Pinpoint the cell where the given text exists, returning its (x, y) midpoint coordinate. 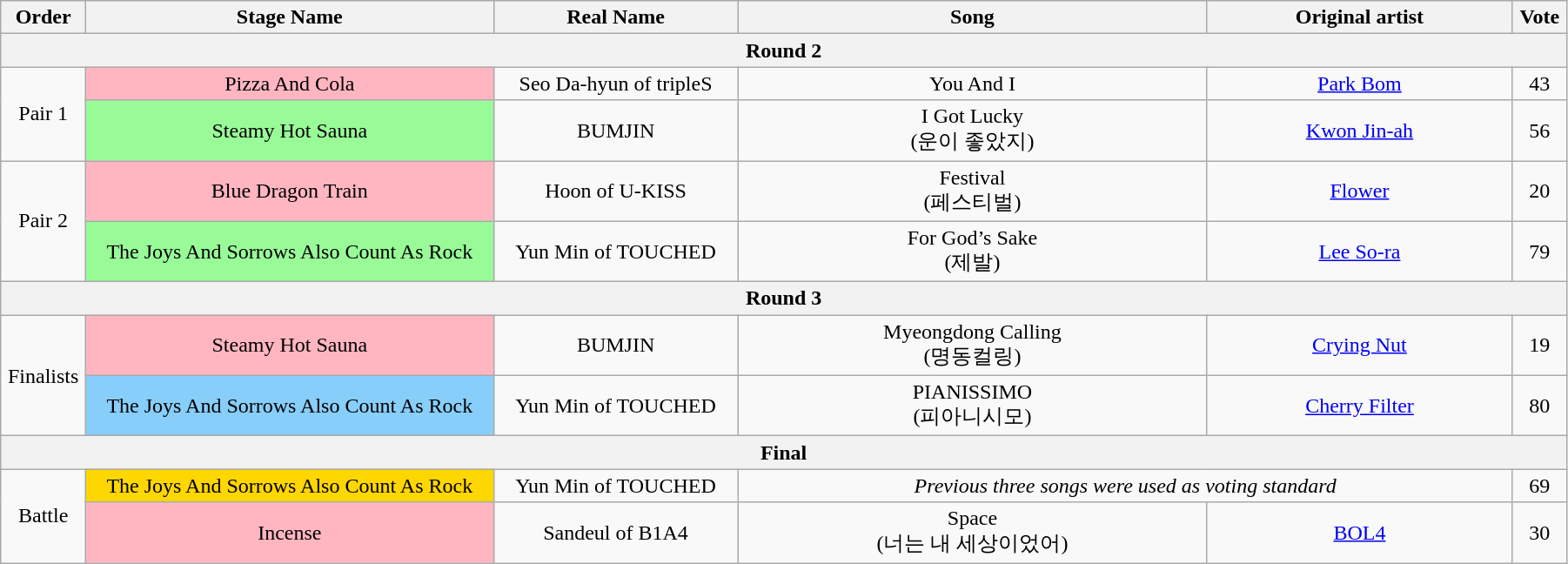
Myeongdong Calling(명동컬링) (973, 346)
Stage Name (290, 17)
BOL4 (1359, 533)
80 (1539, 406)
Final (784, 453)
Kwon Jin-ah (1359, 131)
Previous three songs were used as voting standard (1125, 486)
Blue Dragon Train (290, 191)
Hoon of U-KISS (616, 191)
30 (1539, 533)
Finalists (44, 376)
Sandeul of B1A4 (616, 533)
Original artist (1359, 17)
69 (1539, 486)
79 (1539, 252)
Vote (1539, 17)
Space(너는 내 세상이었어) (973, 533)
56 (1539, 131)
Flower (1359, 191)
Song (973, 17)
Festival(페스티벌) (973, 191)
19 (1539, 346)
Cherry Filter (1359, 406)
20 (1539, 191)
Real Name (616, 17)
Incense (290, 533)
Lee So-ra (1359, 252)
PIANISSIMO(피아니시모) (973, 406)
Pair 1 (44, 114)
For God’s Sake(제발) (973, 252)
I Got Lucky(운이 좋았지) (973, 131)
Round 3 (784, 299)
43 (1539, 84)
Pizza And Cola (290, 84)
Round 2 (784, 50)
Park Bom (1359, 84)
You And I (973, 84)
Pair 2 (44, 221)
Order (44, 17)
Crying Nut (1359, 346)
Seo Da-hyun of tripleS (616, 84)
Battle (44, 516)
